Locate the cell with the specified text and output its [x, y] center coordinate. 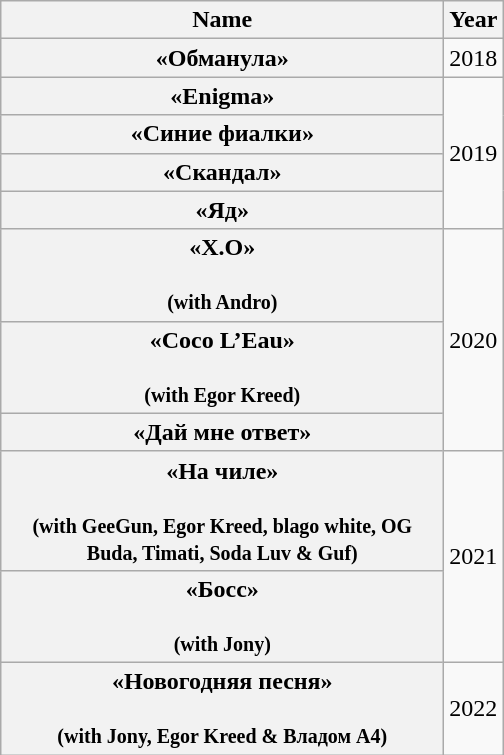
«Дай мне ответ» [222, 432]
«Яд» [222, 210]
«X.O»(with Andro) [222, 275]
«Обманула» [222, 58]
Name [222, 20]
2021 [474, 556]
«На чиле»(with GeeGun, Egor Kreed, blago white, OG Buda, Timati, Soda Luv & Guf) [222, 510]
2022 [474, 708]
«Новогодняя песня»(with Jony, Egor Kreed & Владом А4) [222, 708]
2018 [474, 58]
«Скандал» [222, 172]
«Синие фиалки» [222, 134]
«Босс»(with Jony) [222, 616]
2020 [474, 340]
2019 [474, 153]
Year [474, 20]
«Coco L’Eau»(with Еgor Kreed) [222, 367]
«Enigma» [222, 96]
